Capture the cell that displays the provided text and extract its [X, Y] central coordinate. 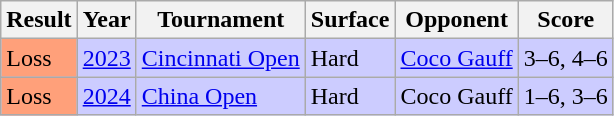
China Open [220, 96]
Cincinnati Open [220, 58]
Surface [350, 20]
Opponent [456, 20]
3–6, 4–6 [566, 58]
Score [566, 20]
1–6, 3–6 [566, 96]
2024 [106, 96]
Tournament [220, 20]
Result [39, 20]
2023 [106, 58]
Year [106, 20]
